Output the (X, Y) coordinate of the center of the cell containing the given text.  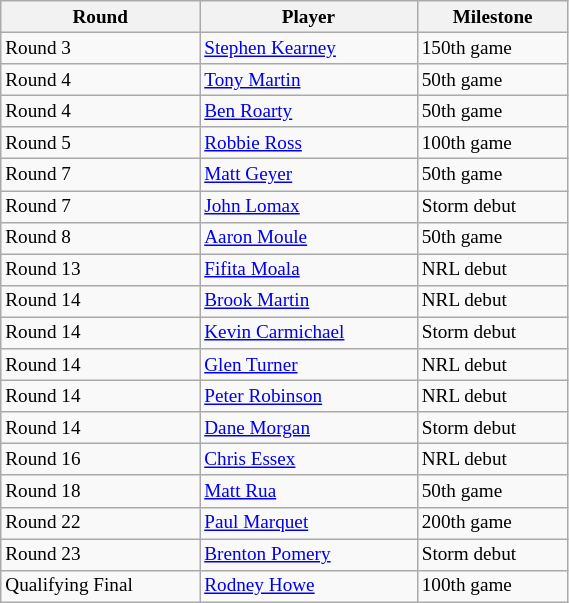
Matt Rua (309, 491)
Robbie Ross (309, 143)
Chris Essex (309, 460)
Kevin Carmichael (309, 333)
Qualifying Final (100, 586)
Player (309, 17)
Matt Geyer (309, 175)
Paul Marquet (309, 523)
Brenton Pomery (309, 554)
Rodney Howe (309, 586)
Round (100, 17)
Peter Robinson (309, 396)
200th game (492, 523)
Round 22 (100, 523)
Tony Martin (309, 80)
Round 18 (100, 491)
Ben Roarty (309, 111)
Brook Martin (309, 301)
Milestone (492, 17)
Round 13 (100, 270)
Glen Turner (309, 365)
Stephen Kearney (309, 48)
150th game (492, 48)
John Lomax (309, 206)
Dane Morgan (309, 428)
Round 16 (100, 460)
Round 23 (100, 554)
Round 5 (100, 143)
Round 3 (100, 48)
Round 8 (100, 238)
Aaron Moule (309, 238)
Fifita Moala (309, 270)
